Return [X, Y] of the center of cell containing provided text 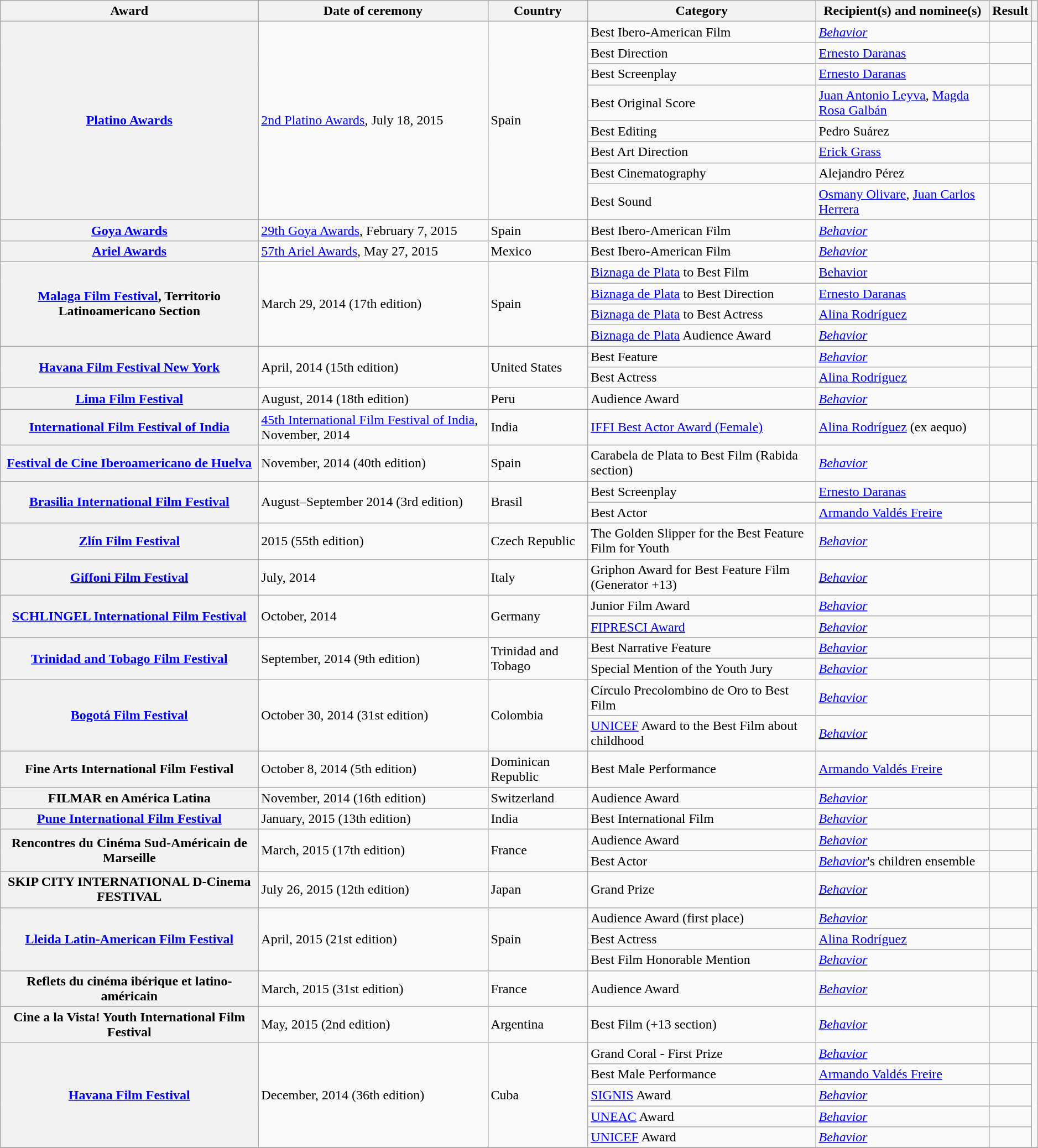
Best Feature [702, 357]
Zlín Film Festival [129, 541]
October 30, 2014 (31st edition) [373, 715]
October, 2014 [373, 616]
Japan [538, 889]
Biznaga de Plata to Best Actress [702, 315]
Biznaga de Plata to Best Direction [702, 294]
Germany [538, 616]
Biznaga de Plata Audience Award [702, 336]
Ariel Awards [129, 251]
The Golden Slipper for the Best Feature Film for Youth [702, 541]
2015 (55th edition) [373, 541]
2nd Platino Awards, July 18, 2015 [373, 121]
United States [538, 367]
Best Narrative Feature [702, 648]
Junior Film Award [702, 606]
Trinidad and Tobago [538, 658]
FIPRESCI Award [702, 627]
Special Mention of the Youth Jury [702, 669]
Best Cinematography [702, 173]
UNEAC Award [702, 1116]
Argentina [538, 1024]
Pune International Film Festival [129, 819]
January, 2015 (13th edition) [373, 819]
Brasil [538, 502]
April, 2015 (21st edition) [373, 939]
Bogotá Film Festival [129, 715]
Category [702, 11]
Biznaga de Plata to Best Film [702, 272]
IFFI Best Actor Award (Female) [702, 427]
Juan Antonio Leyva, Magda Rosa Galbán [903, 103]
Círculo Precolombino de Oro to Best Film [702, 697]
Behavior's children ensemble [903, 861]
UNICEF Award [702, 1137]
Italy [538, 577]
Switzerland [538, 798]
Brasilia International Film Festival [129, 502]
Best Direction [702, 53]
Czech Republic [538, 541]
Award [129, 11]
57th Ariel Awards, May 27, 2015 [373, 251]
July 26, 2015 (12th edition) [373, 889]
September, 2014 (9th edition) [373, 658]
Peru [538, 399]
Mexico [538, 251]
August, 2014 (18th edition) [373, 399]
SCHLINGEL International Film Festival [129, 616]
Lima Film Festival [129, 399]
Fine Arts International Film Festival [129, 770]
Grand Coral - First Prize [702, 1053]
March, 2015 (31st edition) [373, 989]
Festival de Cine Iberoamericano de Huelva [129, 463]
Audience Award (first place) [702, 918]
Havana Film Festival [129, 1095]
SKIP CITY INTERNATIONAL D-Cinema FESTIVAL [129, 889]
Goya Awards [129, 230]
Grand Prize [702, 889]
August–September 2014 (3rd edition) [373, 502]
Recipient(s) and nominee(s) [903, 11]
Cuba [538, 1095]
Trinidad and Tobago Film Festival [129, 658]
Best International Film [702, 819]
May, 2015 (2nd edition) [373, 1024]
Alina Rodríguez (ex aequo) [903, 427]
29th Goya Awards, February 7, 2015 [373, 230]
FILMAR en América Latina [129, 798]
Country [538, 11]
Griphon Award for Best Feature Film (Generator +13) [702, 577]
Havana Film Festival New York [129, 367]
UNICEF Award to the Best Film about childhood [702, 733]
45th International Film Festival of India, November, 2014 [373, 427]
Pedro Suárez [903, 131]
December, 2014 (36th edition) [373, 1095]
Dominican Republic [538, 770]
Giffoni Film Festival [129, 577]
Best Sound [702, 201]
October 8, 2014 (5th edition) [373, 770]
March, 2015 (17th edition) [373, 850]
Best Editing [702, 131]
Reflets du cinéma ibérique et latino-américain [129, 989]
Malaga Film Festival, Territorio Latinoamericano Section [129, 304]
Colombia [538, 715]
Result [1010, 11]
July, 2014 [373, 577]
Osmany Olivare, Juan Carlos Herrera [903, 201]
November, 2014 (40th edition) [373, 463]
Lleida Latin-American Film Festival [129, 939]
Best Original Score [702, 103]
Best Film Honorable Mention [702, 960]
Alejandro Pérez [903, 173]
Best Film (+13 section) [702, 1024]
Carabela de Plata to Best Film (Rabida section) [702, 463]
Date of ceremony [373, 11]
International Film Festival of India [129, 427]
Erick Grass [903, 152]
April, 2014 (15th edition) [373, 367]
Platino Awards [129, 121]
Cine a la Vista! Youth International Film Festival [129, 1024]
November, 2014 (16th edition) [373, 798]
Rencontres du Cinéma Sud-Américain de Marseille [129, 850]
SIGNIS Award [702, 1095]
March 29, 2014 (17th edition) [373, 304]
Best Art Direction [702, 152]
